Extract the (x, y) coordinate from the center of the cell holding the provided text.  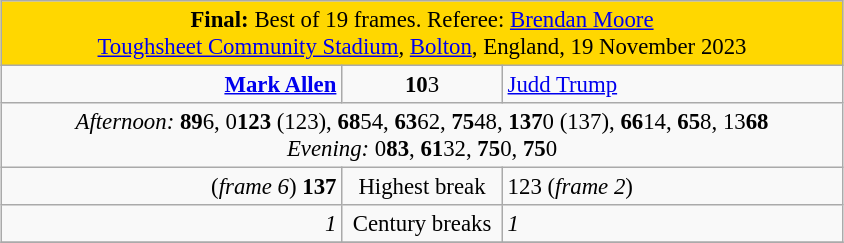
123 (frame 2) (672, 187)
Century breaks (422, 224)
(frame 6) 137 (172, 187)
Mark Allen (172, 85)
103 (422, 85)
Final: Best of 19 frames. Referee: Brendan MooreToughsheet Community Stadium, Bolton, England, 19 November 2023 (422, 34)
Judd Trump (672, 85)
Afternoon: 896, 0123 (123), 6854, 6362, 7548, 1370 (137), 6614, 658, 1368Evening: 083, 6132, 750, 750 (422, 136)
Highest break (422, 187)
